Scan for the cell matching the given text and deliver its [x, y] coordinate at center. 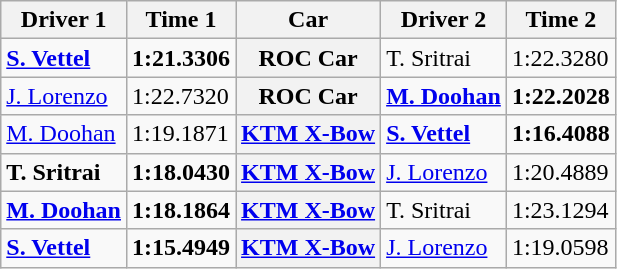
1:19.0598 [560, 248]
1:22.2028 [560, 96]
Time 1 [180, 20]
Driver 2 [444, 20]
1:21.3306 [180, 58]
Driver 1 [64, 20]
1:20.4889 [560, 172]
1:22.7320 [180, 96]
1:22.3280 [560, 58]
1:18.0430 [180, 172]
Car [308, 20]
1:16.4088 [560, 134]
1:15.4949 [180, 248]
Time 2 [560, 20]
1:18.1864 [180, 210]
1:23.1294 [560, 210]
1:19.1871 [180, 134]
